Detect which cell encompasses the target text, then output its (X, Y) center coordinate. 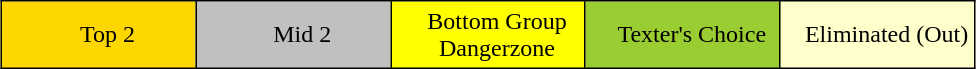
Texter's Choice (682, 35)
Bottom GroupDangerzone (488, 35)
Mid 2 (294, 35)
Eliminated (Out) (878, 35)
Top 2 (98, 35)
